Capture the cell that displays the provided text and extract its [X, Y] central coordinate. 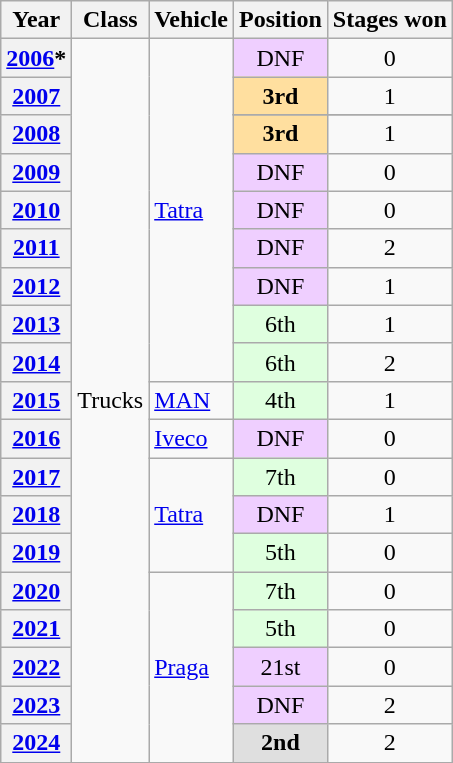
2020 [36, 591]
21st [281, 667]
2018 [36, 515]
Iveco [192, 438]
Praga [192, 667]
2008 [36, 134]
MAN [192, 400]
2022 [36, 667]
2009 [36, 172]
Year [36, 20]
2019 [36, 553]
2013 [36, 324]
2007 [36, 96]
2010 [36, 210]
2nd [281, 743]
Position [281, 20]
2021 [36, 629]
2015 [36, 400]
Trucks [110, 400]
2023 [36, 705]
2012 [36, 286]
4th [281, 400]
Stages won [390, 20]
2016 [36, 438]
2017 [36, 477]
2006* [36, 58]
Class [110, 20]
2011 [36, 248]
2014 [36, 362]
2024 [36, 743]
Vehicle [192, 20]
